For the text-containing cell, return its midpoint in (X, Y) coordinate format. 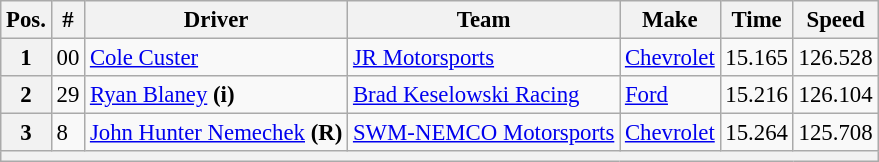
126.104 (836, 95)
1 (26, 58)
Driver (216, 20)
00 (68, 58)
Brad Keselowski Racing (484, 95)
JR Motorsports (484, 58)
15.216 (756, 95)
125.708 (836, 133)
29 (68, 95)
Ryan Blaney (i) (216, 95)
Ford (670, 95)
2 (26, 95)
# (68, 20)
15.165 (756, 58)
Cole Custer (216, 58)
Pos. (26, 20)
Speed (836, 20)
15.264 (756, 133)
126.528 (836, 58)
Make (670, 20)
Team (484, 20)
SWM-NEMCO Motorsports (484, 133)
John Hunter Nemechek (R) (216, 133)
3 (26, 133)
8 (68, 133)
Time (756, 20)
